Identify which cell holds the provided text, then report its (x, y) central coordinate. 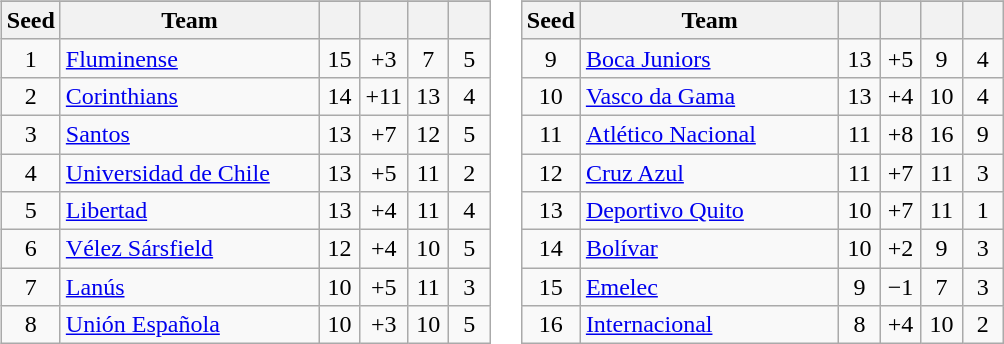
Fluminense (190, 58)
+11 (384, 96)
Deportivo Quito (710, 211)
Corinthians (190, 96)
Emelec (710, 287)
Lanús (190, 287)
6 (30, 249)
Boca Juniors (710, 58)
Unión Española (190, 325)
Santos (190, 134)
Bolívar (710, 249)
Libertad (190, 211)
Vélez Sársfield (190, 249)
Internacional (710, 325)
Universidad de Chile (190, 173)
−1 (900, 287)
+8 (900, 134)
+2 (900, 249)
Cruz Azul (710, 173)
Atlético Nacional (710, 134)
Vasco da Gama (710, 96)
